From the cell containing the given text, extract its center point as [x, y] coordinate. 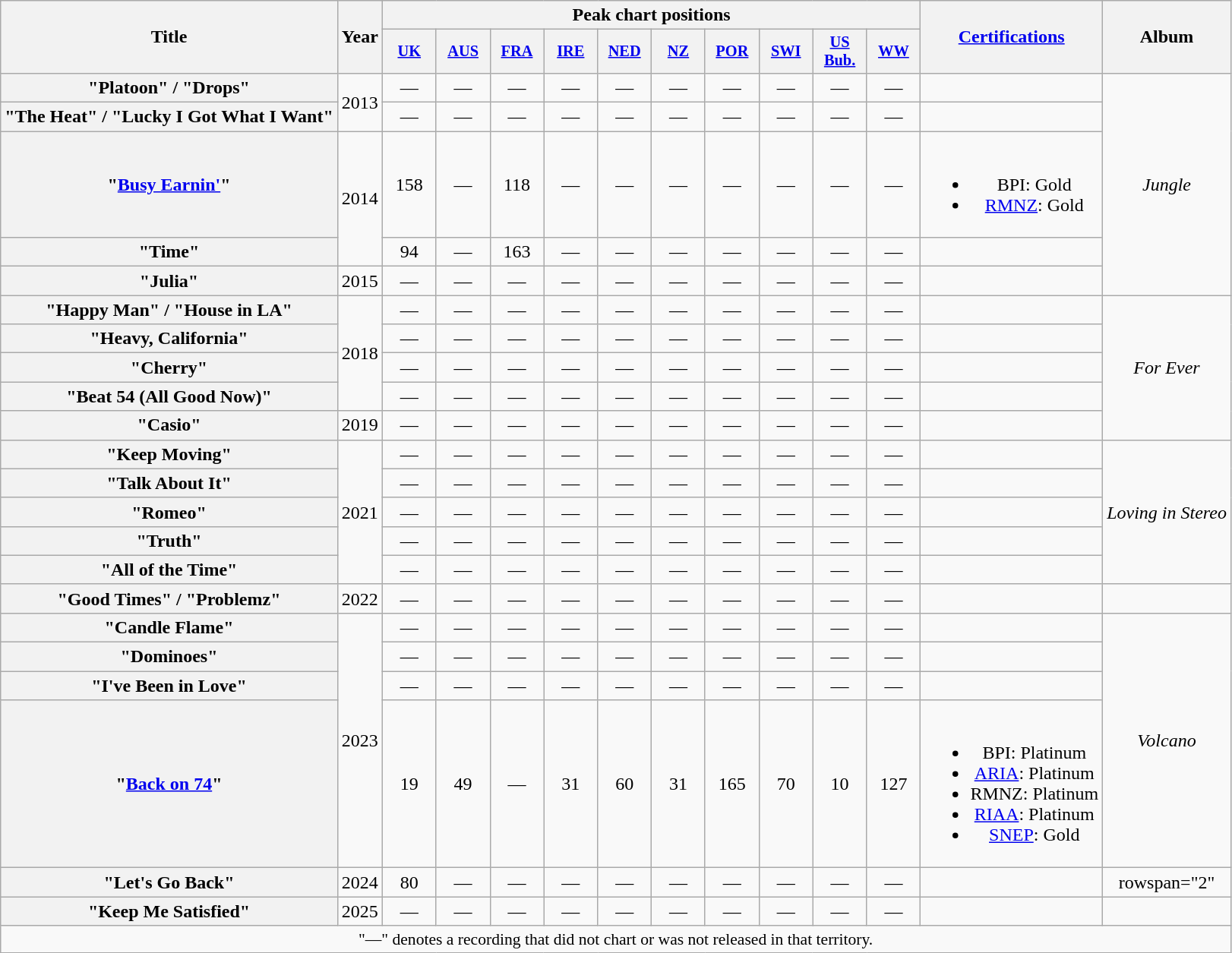
NED [624, 52]
BPI: GoldRMNZ: Gold [1012, 185]
2019 [360, 425]
94 [409, 252]
For Ever [1167, 368]
158 [409, 185]
"Casio" [169, 425]
"Platoon" / "Drops" [169, 87]
Year [360, 37]
19 [409, 784]
165 [732, 784]
2021 [360, 512]
10 [840, 784]
"Truth" [169, 541]
POR [732, 52]
Jungle [1167, 184]
"Beat 54 (All Good Now)" [169, 396]
"Dominoes" [169, 657]
NZ [679, 52]
rowspan="2" [1167, 882]
"Keep Moving" [169, 454]
UK [409, 52]
"Good Times" / "Problemz" [169, 598]
"The Heat" / "Lucky I Got What I Want" [169, 117]
Title [169, 37]
2025 [360, 911]
60 [624, 784]
IRE [571, 52]
AUS [463, 52]
"All of the Time" [169, 570]
Certifications [1012, 37]
2022 [360, 598]
2015 [360, 281]
"Heavy, California" [169, 339]
80 [409, 882]
"I've Been in Love" [169, 686]
"Candle Flame" [169, 627]
"Time" [169, 252]
SWI [785, 52]
118 [516, 185]
2024 [360, 882]
FRA [516, 52]
127 [893, 784]
"Romeo" [169, 512]
"Talk About It" [169, 483]
Volcano [1167, 740]
Peak chart positions [652, 15]
70 [785, 784]
"Julia" [169, 281]
USBub. [840, 52]
49 [463, 784]
BPI: PlatinumARIA: PlatinumRMNZ: PlatinumRIAA: PlatinumSNEP: Gold [1012, 784]
"Keep Me Satisfied" [169, 911]
WW [893, 52]
2013 [360, 102]
"Back on 74" [169, 784]
163 [516, 252]
Loving in Stereo [1167, 512]
Album [1167, 37]
"Cherry" [169, 368]
2023 [360, 740]
"Happy Man" / "House in LA" [169, 310]
2018 [360, 353]
"Let's Go Back" [169, 882]
2014 [360, 199]
"Busy Earnin'" [169, 185]
"—" denotes a recording that did not chart or was not released in that territory. [616, 939]
